Capture the cell that displays the provided text and extract its [X, Y] central coordinate. 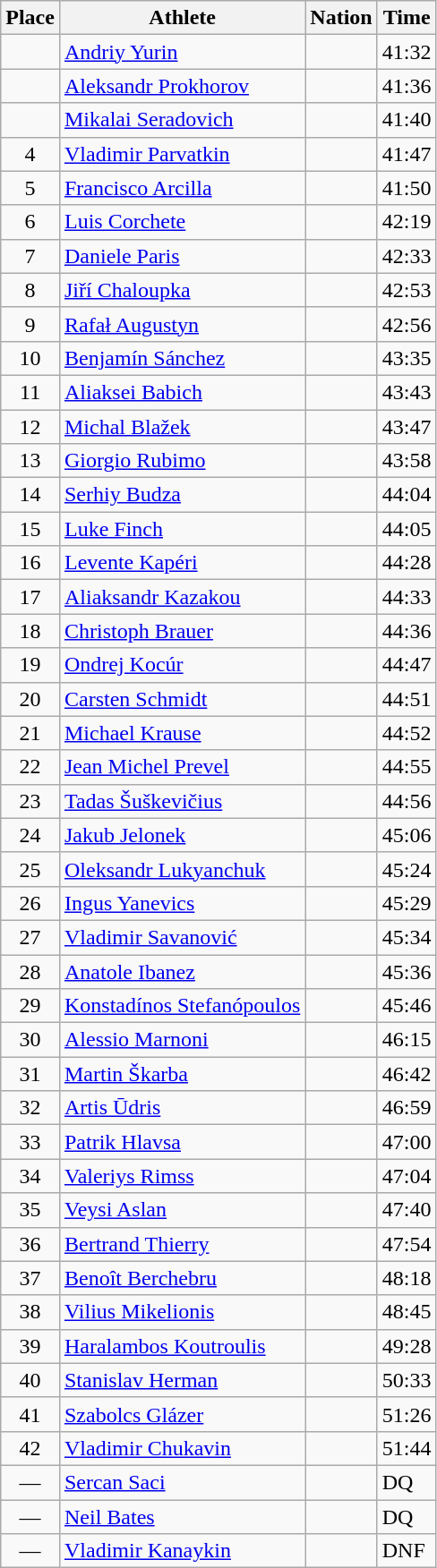
41:47 [407, 154]
47:54 [407, 1244]
15 [30, 529]
24 [30, 835]
44:36 [407, 631]
Alessio Marnoni [182, 1040]
43:47 [407, 427]
50:33 [407, 1380]
Mikalai Seradovich [182, 120]
Andriy Yurin [182, 52]
16 [30, 563]
41:32 [407, 52]
44:04 [407, 495]
48:45 [407, 1312]
Jakub Jelonek [182, 835]
27 [30, 937]
Athlete [182, 18]
Levente Kapéri [182, 563]
18 [30, 631]
Bertrand Thierry [182, 1244]
Vilius Mikelionis [182, 1312]
Patrik Hlavsa [182, 1142]
48:18 [407, 1278]
25 [30, 869]
Ondrej Kocúr [182, 665]
51:26 [407, 1414]
Szabolcs Glázer [182, 1414]
45:46 [407, 1006]
10 [30, 358]
44:51 [407, 699]
44:28 [407, 563]
35 [30, 1210]
22 [30, 767]
49:28 [407, 1346]
Francisco Arcilla [182, 188]
23 [30, 801]
14 [30, 495]
42:33 [407, 256]
17 [30, 597]
Veysi Aslan [182, 1210]
Aliaksei Babich [182, 392]
Michal Blažek [182, 427]
Anatole Ibanez [182, 971]
Luis Corchete [182, 222]
41:50 [407, 188]
46:15 [407, 1040]
43:35 [407, 358]
DNF [407, 1551]
Aliaksandr Kazakou [182, 597]
32 [30, 1108]
Jiří Chaloupka [182, 290]
13 [30, 461]
26 [30, 903]
12 [30, 427]
Rafał Augustyn [182, 324]
41:36 [407, 86]
Ingus Yanevics [182, 903]
Stanislav Herman [182, 1380]
Martin Škarba [182, 1074]
42 [30, 1448]
Vladimir Chukavin [182, 1448]
Christoph Brauer [182, 631]
42:19 [407, 222]
Vladimir Parvatkin [182, 154]
30 [30, 1040]
44:56 [407, 801]
Haralambos Koutroulis [182, 1346]
Vladimir Kanaykin [182, 1551]
47:04 [407, 1176]
43:58 [407, 461]
19 [30, 665]
29 [30, 1006]
Benjamín Sánchez [182, 358]
42:53 [407, 290]
Tadas Šuškevičius [182, 801]
44:05 [407, 529]
45:29 [407, 903]
Time [407, 18]
46:59 [407, 1108]
34 [30, 1176]
Michael Krause [182, 733]
Nation [341, 18]
8 [30, 290]
46:42 [407, 1074]
31 [30, 1074]
Konstadínos Stefanópoulos [182, 1006]
4 [30, 154]
43:43 [407, 392]
Carsten Schmidt [182, 699]
Serhiy Budza [182, 495]
Aleksandr Prokhorov [182, 86]
40 [30, 1380]
Jean Michel Prevel [182, 767]
45:34 [407, 937]
41:40 [407, 120]
Valeriys Rimss [182, 1176]
Luke Finch [182, 529]
28 [30, 971]
44:52 [407, 733]
47:00 [407, 1142]
5 [30, 188]
6 [30, 222]
39 [30, 1346]
44:47 [407, 665]
42:56 [407, 324]
7 [30, 256]
Sercan Saci [182, 1482]
Benoît Berchebru [182, 1278]
Oleksandr Lukyanchuk [182, 869]
Artis Ūdris [182, 1108]
45:24 [407, 869]
41 [30, 1414]
36 [30, 1244]
9 [30, 324]
47:40 [407, 1210]
Place [30, 18]
44:55 [407, 767]
11 [30, 392]
45:36 [407, 971]
Daniele Paris [182, 256]
21 [30, 733]
37 [30, 1278]
44:33 [407, 597]
Vladimir Savanović [182, 937]
45:06 [407, 835]
38 [30, 1312]
51:44 [407, 1448]
Giorgio Rubimo [182, 461]
20 [30, 699]
33 [30, 1142]
Neil Bates [182, 1517]
